Determine the (X, Y) coordinate at the center of the cell enclosing the given text.  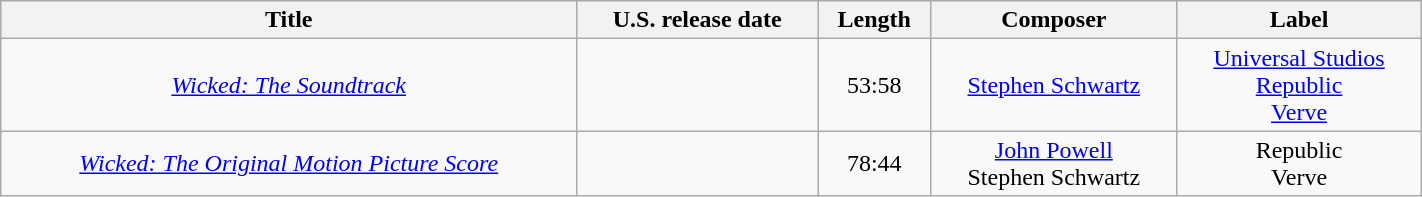
Label (1299, 20)
Stephen Schwartz (1054, 85)
Universal StudiosRepublicVerve (1299, 85)
53:58 (874, 85)
Length (874, 20)
78:44 (874, 164)
Wicked: The Original Motion Picture Score (289, 164)
Title (289, 20)
RepublicVerve (1299, 164)
John PowellStephen Schwartz (1054, 164)
Wicked: The Soundtrack (289, 85)
Composer (1054, 20)
U.S. release date (698, 20)
